Locate the cell with the specified text and output its [x, y] center coordinate. 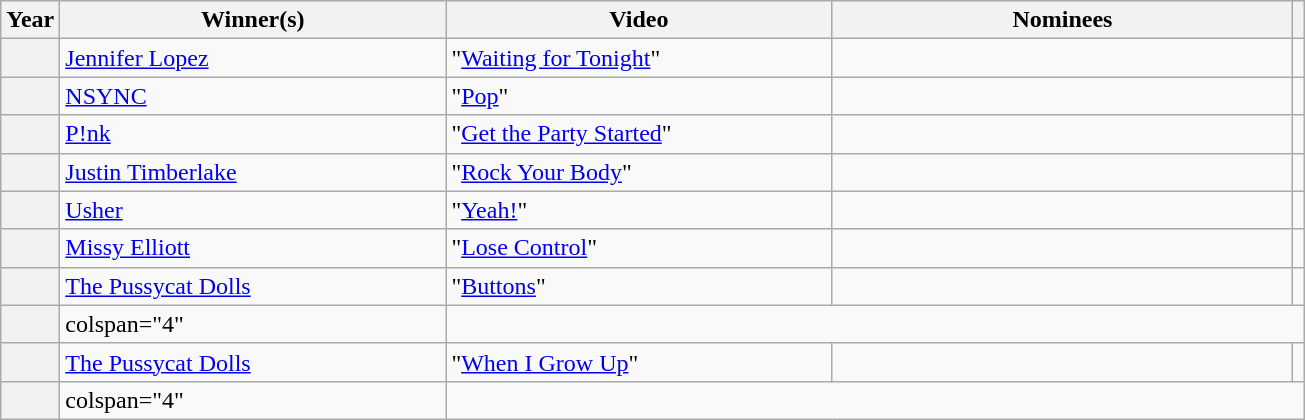
Winner(s) [253, 20]
NSYNC [253, 96]
Missy Elliott [253, 248]
"Waiting for Tonight" [639, 58]
Year [30, 20]
"Buttons" [639, 286]
"Get the Party Started" [639, 134]
Nominees [1062, 20]
"Yeah!" [639, 210]
Justin Timberlake [253, 172]
"When I Grow Up" [639, 362]
"Rock Your Body" [639, 172]
"Pop" [639, 96]
"Lose Control" [639, 248]
P!nk [253, 134]
Jennifer Lopez [253, 58]
Video [639, 20]
Usher [253, 210]
